Pinpoint the cell where the given text exists, returning its (X, Y) midpoint coordinate. 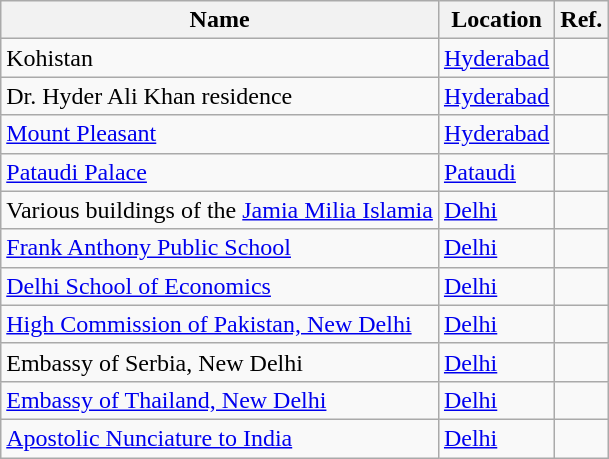
High Commission of Pakistan, New Delhi (220, 324)
Embassy of Serbia, New Delhi (220, 362)
Name (220, 20)
Delhi School of Economics (220, 286)
Pataudi (496, 172)
Frank Anthony Public School (220, 248)
Pataudi Palace (220, 172)
Location (496, 20)
Various buildings of the Jamia Milia Islamia (220, 210)
Ref. (582, 20)
Kohistan (220, 58)
Mount Pleasant (220, 134)
Embassy of Thailand, New Delhi (220, 400)
Apostolic Nunciature to India (220, 438)
Dr. Hyder Ali Khan residence (220, 96)
